Scan for the cell matching the given text and deliver its [X, Y] coordinate at center. 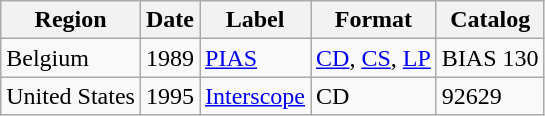
Belgium [71, 58]
CD, CS, LP [374, 58]
Date [170, 20]
Catalog [490, 20]
PIAS [256, 58]
Region [71, 20]
Format [374, 20]
Label [256, 20]
1989 [170, 58]
United States [71, 96]
1995 [170, 96]
Interscope [256, 96]
CD [374, 96]
92629 [490, 96]
BIAS 130 [490, 58]
